Determine the [x, y] coordinate at the center of the cell enclosing the given text.  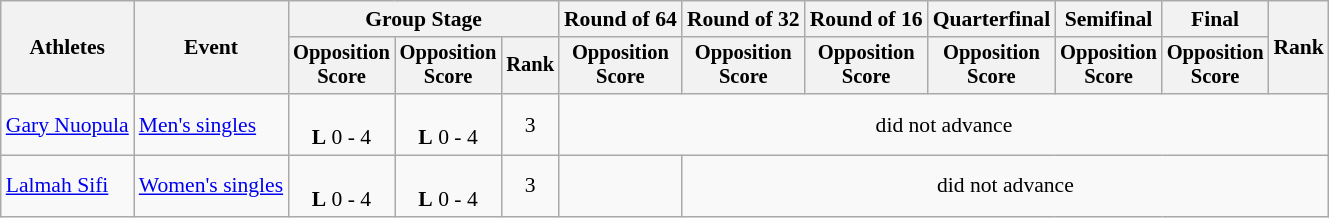
Lalmah Sifi [68, 186]
Final [1216, 19]
Round of 64 [620, 19]
Men's singles [211, 124]
Gary Nuopula [68, 124]
Round of 32 [744, 19]
Event [211, 48]
Group Stage [424, 19]
Semifinal [1108, 19]
Quarterfinal [992, 19]
Athletes [68, 48]
Women's singles [211, 186]
Round of 16 [866, 19]
